Locate the cell with the specified text and output its (x, y) center coordinate. 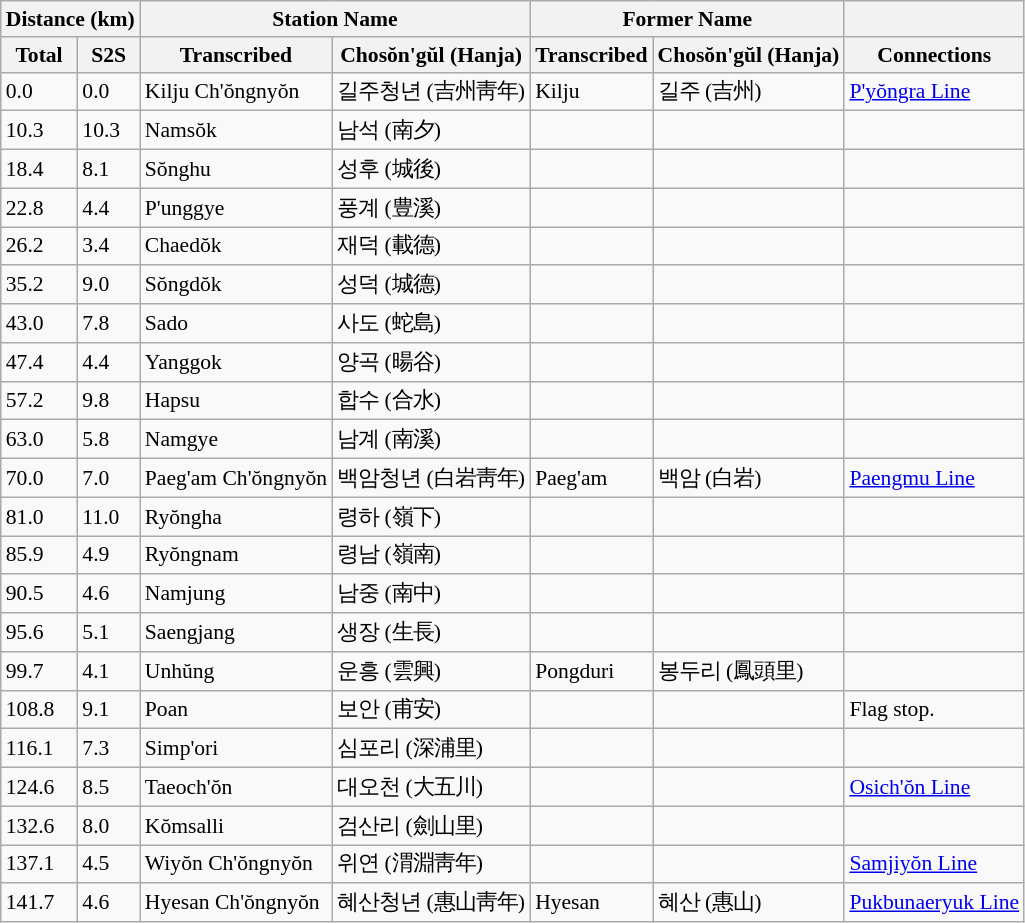
Pukbunaeryuk Line (934, 904)
99.7 (40, 672)
검산리 (劍山里) (431, 826)
11.0 (108, 516)
116.1 (40, 748)
Sŏngdŏk (236, 286)
령남 (嶺南) (431, 556)
Wiyŏn Ch'ŏngnyŏn (236, 864)
위연 (渭淵靑年) (431, 864)
5.1 (108, 632)
4.9 (108, 556)
Hapsu (236, 400)
4.1 (108, 672)
풍계 (豊溪) (431, 208)
35.2 (40, 286)
95.6 (40, 632)
성덕 (城德) (431, 286)
Total (40, 55)
Kilju Ch'ŏngnyŏn (236, 92)
Namgye (236, 440)
70.0 (40, 478)
4.5 (108, 864)
81.0 (40, 516)
사도 (蛇島) (431, 324)
Namsŏk (236, 130)
령하 (嶺下) (431, 516)
8.0 (108, 826)
47.4 (40, 362)
9.8 (108, 400)
Saengjang (236, 632)
혜산청년 (惠山靑年) (431, 904)
Former Name (687, 19)
백암청년 (白岩靑年) (431, 478)
남계 (南溪) (431, 440)
Pongduri (591, 672)
Distance (km) (70, 19)
혜산 (惠山) (749, 904)
Unhŭng (236, 672)
8.5 (108, 788)
5.8 (108, 440)
7.0 (108, 478)
길주청년 (吉州靑年) (431, 92)
Sado (236, 324)
63.0 (40, 440)
Poan (236, 710)
137.1 (40, 864)
생장 (生長) (431, 632)
85.9 (40, 556)
3.4 (108, 246)
Paengmu Line (934, 478)
Taeoch'ŏn (236, 788)
S2S (108, 55)
Flag stop. (934, 710)
Connections (934, 55)
7.3 (108, 748)
Samjiyŏn Line (934, 864)
141.7 (40, 904)
Yanggok (236, 362)
8.1 (108, 170)
108.8 (40, 710)
양곡 (暘谷) (431, 362)
22.8 (40, 208)
Station Name (335, 19)
90.5 (40, 594)
Simp'ori (236, 748)
43.0 (40, 324)
9.1 (108, 710)
Kŏmsalli (236, 826)
길주 (吉州) (749, 92)
Paeg'am (591, 478)
Chaedŏk (236, 246)
26.2 (40, 246)
Hyesan (591, 904)
백암 (白岩) (749, 478)
남석 (南夕) (431, 130)
Osich'ŏn Line (934, 788)
Namjung (236, 594)
보안 (甫安) (431, 710)
심포리 (深浦里) (431, 748)
Kilju (591, 92)
운흥 (雲興) (431, 672)
Ryŏngnam (236, 556)
9.0 (108, 286)
Sŏnghu (236, 170)
Ryŏngha (236, 516)
P'unggye (236, 208)
합수 (合水) (431, 400)
성후 (城後) (431, 170)
재덕 (載德) (431, 246)
132.6 (40, 826)
18.4 (40, 170)
P'yŏngra Line (934, 92)
대오천 (大五川) (431, 788)
Hyesan Ch'ŏngnyŏn (236, 904)
남중 (南中) (431, 594)
57.2 (40, 400)
봉두리 (鳳頭里) (749, 672)
124.6 (40, 788)
Paeg'am Ch'ŏngnyŏn (236, 478)
7.8 (108, 324)
